Output the (x, y) coordinate of the center of the cell containing the given text.  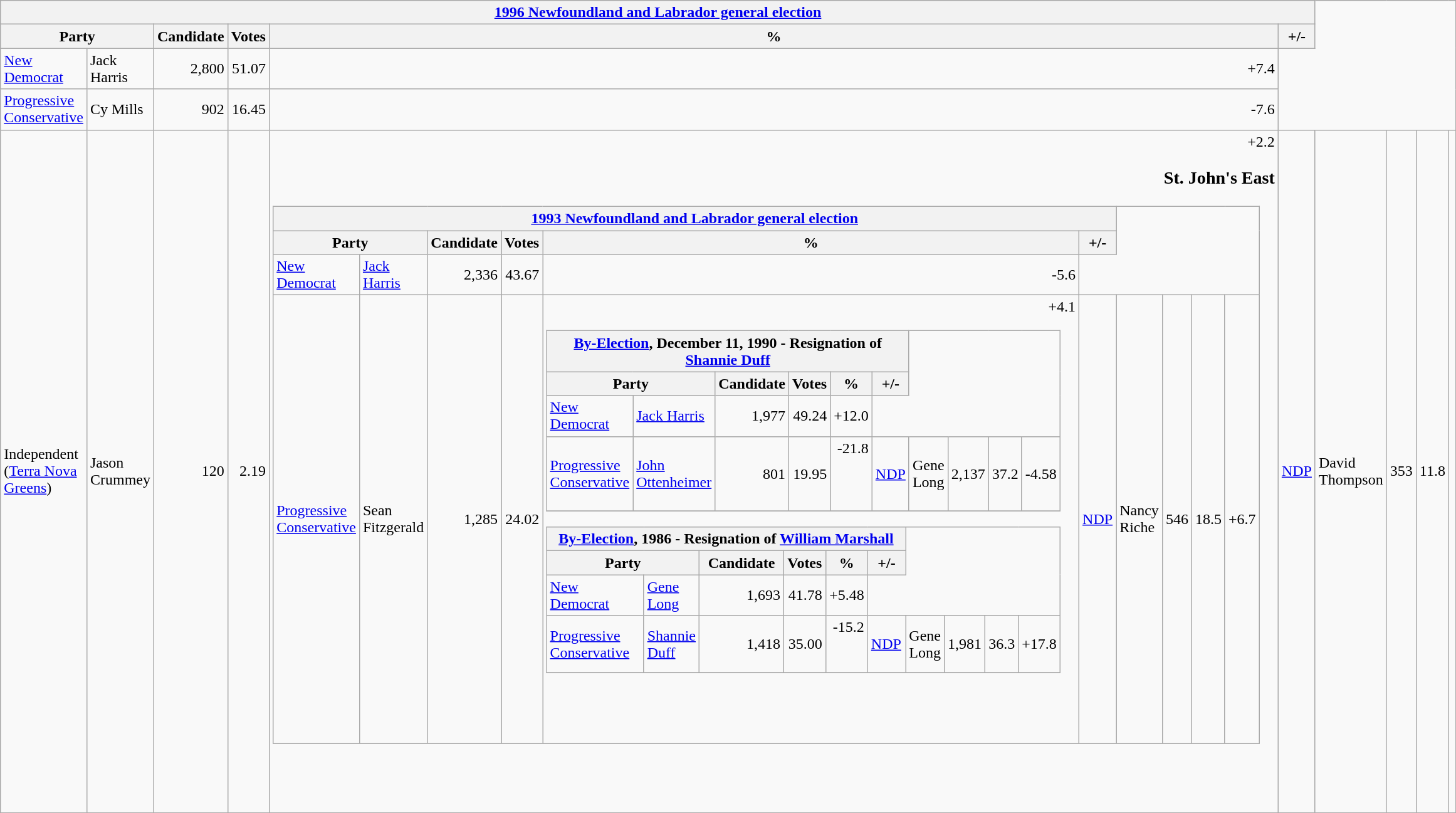
+5.48 (846, 595)
+17.8 (1039, 644)
-15.2 (846, 644)
546 (1177, 519)
1993 Newfoundland and Labrador general election (694, 218)
16.45 (248, 109)
37.2 (1005, 474)
Shannie Duff (671, 644)
2,336 (464, 275)
+12.0 (851, 416)
2,137 (968, 474)
1,418 (742, 644)
353 (1401, 471)
-21.8 (851, 474)
1,981 (965, 644)
Cy Mills (120, 109)
David Thompson (1351, 471)
By-Election, December 11, 1990 - Resignation of Shannie Duff (728, 351)
41.78 (805, 595)
1,285 (464, 519)
43.67 (522, 275)
Jason Crummey (120, 471)
11.8 (1432, 471)
24.02 (522, 519)
18.5 (1208, 519)
35.00 (805, 644)
Sean Fitzgerald (393, 519)
John Ottenheimer (674, 474)
+7.4 (773, 69)
2.19 (248, 471)
Nancy Riche (1139, 519)
902 (191, 109)
49.24 (809, 416)
By-Election, 1986 - Resignation of William Marshall (726, 539)
Independent (Terra Nova Greens) (44, 471)
1,693 (742, 595)
36.3 (1002, 644)
19.95 (809, 474)
1996 Newfoundland and Labrador general election (658, 13)
-7.6 (773, 109)
120 (191, 471)
1,977 (752, 416)
+6.7 (1242, 519)
2,800 (191, 69)
-5.6 (811, 275)
51.07 (248, 69)
-4.58 (1040, 474)
801 (752, 474)
